Search for the cell housing the specified text and yield its [X, Y] center coordinate. 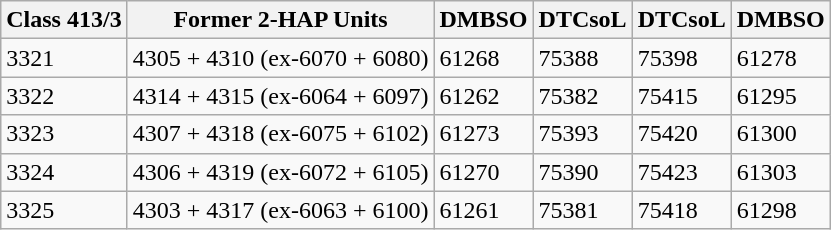
61261 [484, 210]
3323 [64, 134]
61262 [484, 96]
75393 [582, 134]
4307 + 4318 (ex-6075 + 6102) [280, 134]
3324 [64, 172]
3322 [64, 96]
75420 [682, 134]
61278 [780, 58]
61273 [484, 134]
75390 [582, 172]
75418 [682, 210]
4303 + 4317 (ex-6063 + 6100) [280, 210]
61303 [780, 172]
3325 [64, 210]
75381 [582, 210]
61298 [780, 210]
Former 2-HAP Units [280, 20]
75388 [582, 58]
75415 [682, 96]
61268 [484, 58]
75398 [682, 58]
75382 [582, 96]
4306 + 4319 (ex-6072 + 6105) [280, 172]
3321 [64, 58]
75423 [682, 172]
4314 + 4315 (ex-6064 + 6097) [280, 96]
Class 413/3 [64, 20]
61270 [484, 172]
61295 [780, 96]
4305 + 4310 (ex-6070 + 6080) [280, 58]
61300 [780, 134]
